Identify which cell holds the provided text, then report its (X, Y) central coordinate. 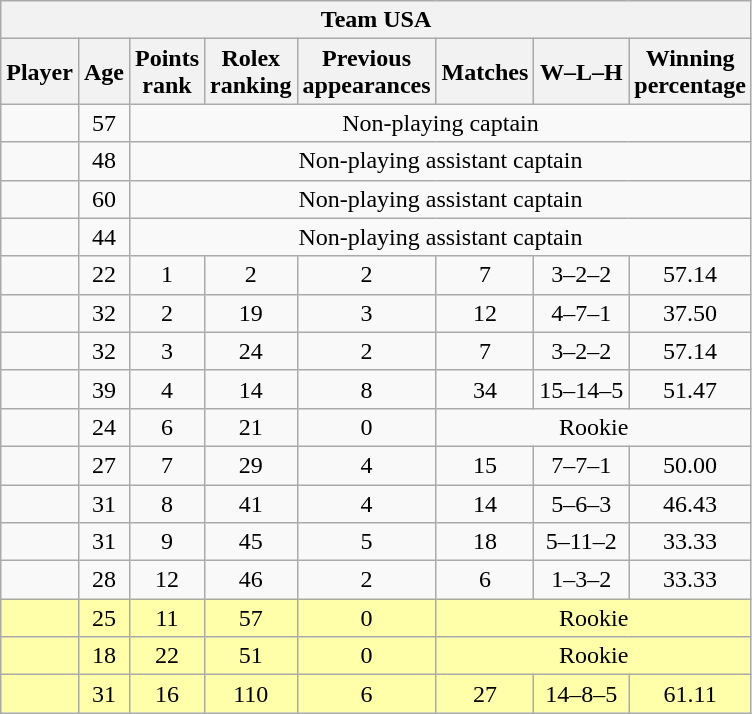
5–6–3 (582, 503)
34 (485, 389)
51 (251, 656)
Previousappearances (366, 72)
19 (251, 313)
5–11–2 (582, 542)
51.47 (690, 389)
50.00 (690, 465)
Non-playing captain (440, 123)
16 (166, 694)
9 (166, 542)
46 (251, 580)
39 (104, 389)
Player (40, 72)
37.50 (690, 313)
1 (166, 275)
14–8–5 (582, 694)
1–3–2 (582, 580)
45 (251, 542)
5 (366, 542)
41 (251, 503)
21 (251, 427)
29 (251, 465)
44 (104, 237)
Pointsrank (166, 72)
7–7–1 (582, 465)
46.43 (690, 503)
Rolexranking (251, 72)
60 (104, 199)
4–7–1 (582, 313)
Winningpercentage (690, 72)
48 (104, 161)
110 (251, 694)
W–L–H (582, 72)
15–14–5 (582, 389)
61.11 (690, 694)
28 (104, 580)
Age (104, 72)
11 (166, 618)
Team USA (376, 20)
25 (104, 618)
Matches (485, 72)
15 (485, 465)
